Output the (x, y) coordinate of the center of the cell containing the given text.  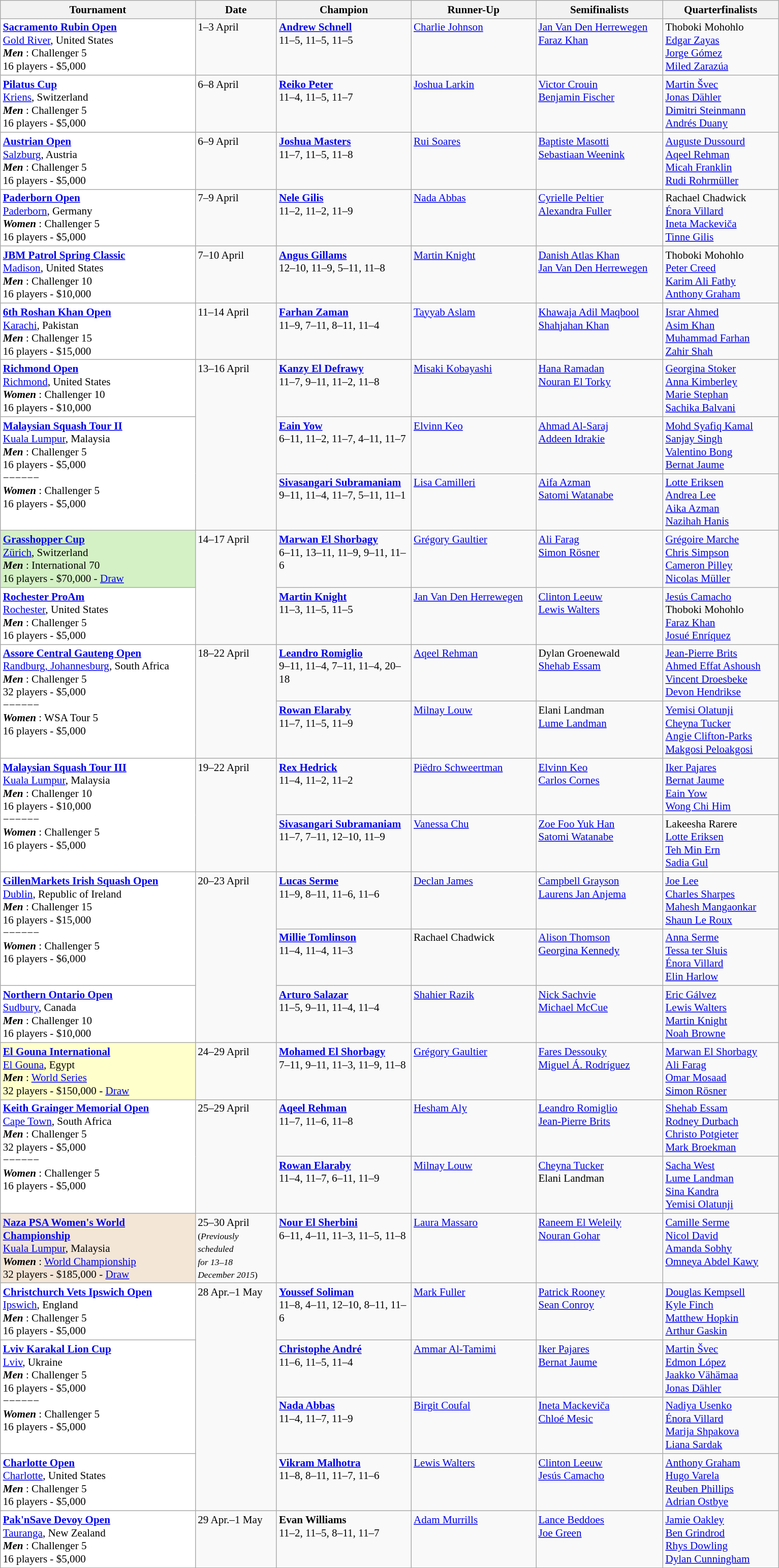
Ali Farag Simon Rösner (599, 559)
Joshua Larkin (474, 104)
Malaysian Squash Tour II Kuala Lumpur, Malaysia Men : Challenger 516 players - $5,000−−−−−− Women : Challenger 516 players - $5,000 (98, 474)
Nadiya Usenko Énora Villard Marija Shpakova Liana Sardak (721, 1425)
Danish Atlas Khan Jan Van Den Herrewegen (599, 274)
Birgit Coufal (474, 1425)
Andrew Schnell11–5, 11–5, 11–5 (344, 47)
Ahmad Al-Saraj Addeen Idrakie (599, 445)
Yemisi Olatunji Cheyna Tucker Angie Clifton-Parks Makgosi Peloakgosi (721, 730)
Iker Pajares Bernat Jaume Eain Yow Wong Chi Him (721, 786)
Anthony Graham Hugo Varela Reuben Phillips Adrian Ostbye (721, 1482)
Mohd Syafiq Kamal Sanjay Singh Valentino Bong Bernat Jaume (721, 445)
Victor Crouin Benjamin Fischer (599, 104)
Cheyna Tucker Elani Landman (599, 1185)
Georgina Stoker Anna Kimberley Marie Stephan Sachika Balvani (721, 388)
Nada Abbas (474, 218)
Nick Sachvie Michael McCue (599, 1014)
Alison Thomson Georgina Kennedy (599, 957)
Aqeel Rehman11–7, 11–6, 11–8 (344, 1128)
Pilatus Cup Kriens, Switzerland Men : Challenger 516 players - $5,000 (98, 104)
Hesham Aly (474, 1128)
Nour El Sherbini6–11, 4–11, 11–3, 11–5, 11–8 (344, 1248)
Ineta Mackeviča Chloé Mesic (599, 1425)
GillenMarkets Irish Squash Open Dublin, Republic of Ireland Men : Challenger 1516 players - $15,000−−−−−− Women : Challenger 516 players - $6,000 (98, 929)
18–22 April (236, 701)
Joshua Masters11–7, 11–5, 11–8 (344, 161)
Cyrielle Peltier Alexandra Fuller (599, 218)
Piëdro Schweertman (474, 786)
Rachael Chadwick (474, 957)
Rowan Elaraby11–7, 11–5, 11–9 (344, 730)
Reiko Peter11–4, 11–5, 11–7 (344, 104)
Anna Serme Tessa ter Sluis Énora Villard Elin Harlow (721, 957)
Aqeel Rehman (474, 673)
25–30 April(Previously scheduledfor 13–18December 2015) (236, 1248)
Thoboki Mohohlo Peter Creed Karim Ali Fathy Anthony Graham (721, 274)
Mark Fuller (474, 1311)
Tournament (98, 9)
24–29 April (236, 1071)
11–14 April (236, 331)
Jan Van Den Herrewegen (474, 616)
Eric Gálvez Lewis Walters Martin Knight Noah Browne (721, 1014)
Khawaja Adil Maqbool Shahjahan Khan (599, 331)
Baptiste Masotti Sebastiaan Weenink (599, 161)
Grégoire Marche Chris Simpson Cameron Pilley Nicolas Müller (721, 559)
Leandro Romiglio9–11, 11–4, 7–11, 11–4, 20–18 (344, 673)
Shehab Essam Rodney Durbach Christo Potgieter Mark Broekman (721, 1128)
25–29 April (236, 1156)
Christchurch Vets Ipswich Open Ipswich, England Men : Challenger 516 players - $5,000 (98, 1311)
JBM Patrol Spring Classic Madison, United States Men : Challenger 1016 players - $10,000 (98, 274)
Sacramento Rubin Open Gold River, United States Men : Challenger 516 players - $5,000 (98, 47)
Evan Williams11–2, 11–5, 8–11, 11–7 (344, 1539)
Lviv Karakal Lion Cup Lviv, Ukraine Men : Challenger 516 players - $5,000−−−−−− Women : Challenger 516 players - $5,000 (98, 1397)
Lucas Serme11–9, 8–11, 11–6, 11–6 (344, 900)
Laura Massaro (474, 1248)
Martin Švec Jonas Dähler Dimitri Steinmann Andrés Duany (721, 104)
Elvinn Keo (474, 445)
Iker Pajares Bernat Jaume (599, 1368)
Thoboki Mohohlo Edgar Zayas Jorge Gómez Miled Zarazúa (721, 47)
6th Roshan Khan Open Karachi, Pakistan Men : Challenger 1516 players - $15,000 (98, 331)
Malaysian Squash Tour III Kuala Lumpur, Malaysia Men : Challenger 1016 players - $10,000−−−−−− Women : Challenger 516 players - $5,000 (98, 815)
Marwan El Shorbagy Ali Farag Omar Mosaad Simon Rösner (721, 1071)
Dylan Groenewald Shehab Essam (599, 673)
Clinton Leeuw Lewis Walters (599, 616)
28 Apr.–1 May (236, 1397)
Lotte Eriksen Andrea Lee Aika Azman Nazihah Hanis (721, 502)
Clinton Leeuw Jesús Camacho (599, 1482)
Aifa Azman Satomi Watanabe (599, 502)
Douglas Kempsell Kyle Finch Matthew Hopkin Arthur Gaskin (721, 1311)
Fares Dessouky Miguel Á. Rodríguez (599, 1071)
7–9 April (236, 218)
Nele Gilis11–2, 11–2, 11–9 (344, 218)
Date (236, 9)
Champion (344, 9)
Marwan El Shorbagy6–11, 13–11, 11–9, 9–11, 11–6 (344, 559)
Jan Van Den Herrewegen Faraz Khan (599, 47)
Assore Central Gauteng Open Randburg, Johannesburg, South Africa Men : Challenger 532 players - $5,000−−−−−− Women : WSA Tour 516 players - $5,000 (98, 701)
Sivasangari Subramaniam9–11, 11–4, 11–7, 5–11, 11–1 (344, 502)
Rui Soares (474, 161)
Semifinalists (599, 9)
Mohamed El Shorbagy7–11, 9–11, 11–3, 11–9, 11–8 (344, 1071)
Rochester ProAm Rochester, United States Men : Challenger 516 players - $5,000 (98, 616)
Charlie Johnson (474, 47)
Kanzy El Defrawy11–7, 9–11, 11–2, 11–8 (344, 388)
Naza PSA Women's World Championship Kuala Lumpur, Malaysia Women : World Championship32 players - $185,000 - Draw (98, 1248)
Jesús Camacho Thoboki Mohohlo Faraz Khan Josué Enríquez (721, 616)
Austrian Open Salzburg, Austria Men : Challenger 516 players - $5,000 (98, 161)
Zoe Foo Yuk Han Satomi Watanabe (599, 843)
Arturo Salazar11–5, 9–11, 11–4, 11–4 (344, 1014)
Lisa Camilleri (474, 502)
Northern Ontario Open Sudbury, Canada Men : Challenger 1016 players - $10,000 (98, 1014)
Declan James (474, 900)
Elani Landman Lume Landman (599, 730)
Vanessa Chu (474, 843)
Jamie Oakley Ben Grindrod Rhys Dowling Dylan Cunningham (721, 1539)
Nada Abbas11–4, 11–7, 11–9 (344, 1425)
Keith Grainger Memorial Open Cape Town, South Africa Men : Challenger 532 players - $5,000−−−−−− Women : Challenger 516 players - $5,000 (98, 1156)
20–23 April (236, 957)
Shahier Razik (474, 1014)
Israr Ahmed Asim Khan Muhammad Farhan Zahir Shah (721, 331)
Adam Murrills (474, 1539)
Christophe André11–6, 11–5, 11–4 (344, 1368)
Hana Ramadan Nouran El Torky (599, 388)
Charlotte Open Charlotte, United States Men : Challenger 516 players - $5,000 (98, 1482)
Martin Knight11–3, 11–5, 11–5 (344, 616)
Grasshopper Cup Zürich, Switzerland Men : International 7016 players - $70,000 - Draw (98, 559)
Lakeesha Rarere Lotte Eriksen Teh Min Ern Sadia Gul (721, 843)
Raneem El Weleily Nouran Gohar (599, 1248)
Millie Tomlinson11–4, 11–4, 11–3 (344, 957)
Rowan Elaraby11–4, 11–7, 6–11, 11–9 (344, 1185)
Martin Knight (474, 274)
Joe Lee Charles Sharpes Mahesh Mangaonkar Shaun Le Roux (721, 900)
Ammar Al-Tamimi (474, 1368)
Rachael Chadwick Énora Villard Ineta Mackeviča Tinne Gilis (721, 218)
Patrick Rooney Sean Conroy (599, 1311)
Martin Švec Edmon López Jaakko Vähämaa Jonas Dähler (721, 1368)
Lewis Walters (474, 1482)
Camille Serme Nicol David Amanda Sobhy Omneya Abdel Kawy (721, 1248)
Runner-Up (474, 9)
6–8 April (236, 104)
Tayyab Aslam (474, 331)
Angus Gillams12–10, 11–9, 5–11, 11–8 (344, 274)
Farhan Zaman11–9, 7–11, 8–11, 11–4 (344, 331)
Quarterfinalists (721, 9)
13–16 April (236, 445)
6–9 April (236, 161)
1–3 April (236, 47)
29 Apr.–1 May (236, 1539)
Sacha West Lume Landman Sina Kandra Yemisi Olatunji (721, 1185)
Eain Yow6–11, 11–2, 11–7, 4–11, 11–7 (344, 445)
Elvinn Keo Carlos Cornes (599, 786)
Sivasangari Subramaniam11–7, 7–11, 12–10, 11–9 (344, 843)
Pak'nSave Devoy Open Tauranga, New Zealand Men : Challenger 516 players - $5,000 (98, 1539)
Leandro Romiglio Jean-Pierre Brits (599, 1128)
Auguste Dussourd Aqeel Rehman Micah Franklin Rudi Rohrmüller (721, 161)
Youssef Soliman11–8, 4–11, 12–10, 8–11, 11–6 (344, 1311)
Vikram Malhotra11–8, 8–11, 11–7, 11–6 (344, 1482)
19–22 April (236, 815)
El Gouna International El Gouna, Egypt Men : World Series32 players - $150,000 - Draw (98, 1071)
14–17 April (236, 588)
Campbell Grayson Laurens Jan Anjema (599, 900)
Paderborn Open Paderborn, Germany Women : Challenger 516 players - $5,000 (98, 218)
Lance Beddoes Joe Green (599, 1539)
Jean-Pierre Brits Ahmed Effat Ashoush Vincent Droesbeke Devon Hendrikse (721, 673)
Misaki Kobayashi (474, 388)
Rex Hedrick11–4, 11–2, 11–2 (344, 786)
Richmond Open Richmond, United States Women : Challenger 1016 players - $10,000 (98, 388)
7–10 April (236, 274)
